Find where the given text appears and provide that cell's center as [X, Y] coordinate. 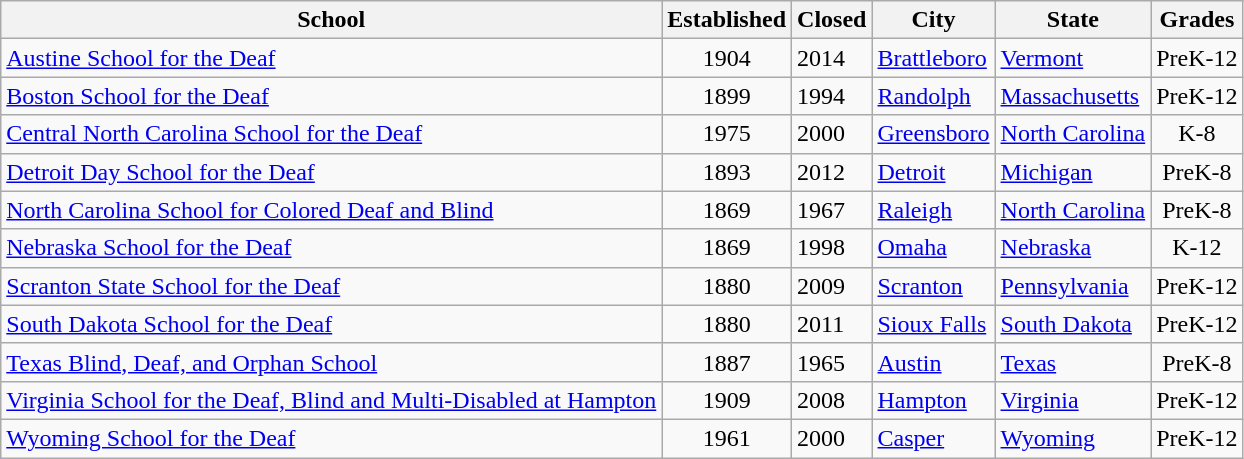
State [1073, 20]
Central North Carolina School for the Deaf [332, 134]
1899 [727, 96]
Virginia [1073, 400]
Texas [1073, 362]
Texas Blind, Deaf, and Orphan School [332, 362]
Michigan [1073, 172]
School [332, 20]
Scranton State School for the Deaf [332, 286]
Nebraska School for the Deaf [332, 248]
North Carolina School for Colored Deaf and Blind [332, 210]
Wyoming [1073, 438]
Pennsylvania [1073, 286]
K-8 [1197, 134]
2008 [832, 400]
Massachusetts [1073, 96]
1965 [832, 362]
Wyoming School for the Deaf [332, 438]
Detroit [934, 172]
Austin [934, 362]
Grades [1197, 20]
Virginia School for the Deaf, Blind and Multi-Disabled at Hampton [332, 400]
Greensboro [934, 134]
1904 [727, 58]
2011 [832, 324]
1887 [727, 362]
Sioux Falls [934, 324]
Vermont [1073, 58]
1975 [727, 134]
South Dakota [1073, 324]
2012 [832, 172]
1909 [727, 400]
Casper [934, 438]
1994 [832, 96]
Closed [832, 20]
Nebraska [1073, 248]
Brattleboro [934, 58]
Austine School for the Deaf [332, 58]
Detroit Day School for the Deaf [332, 172]
City [934, 20]
Randolph [934, 96]
2009 [832, 286]
Raleigh [934, 210]
Established [727, 20]
Hampton [934, 400]
1893 [727, 172]
1998 [832, 248]
Scranton [934, 286]
South Dakota School for the Deaf [332, 324]
K-12 [1197, 248]
1967 [832, 210]
Boston School for the Deaf [332, 96]
1961 [727, 438]
2014 [832, 58]
Omaha [934, 248]
